Return (X, Y) of the center of cell containing provided text 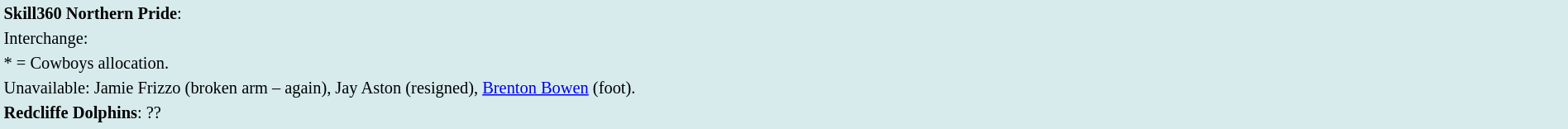
* = Cowboys allocation. (784, 63)
Redcliffe Dolphins: ?? (784, 112)
Unavailable: Jamie Frizzo (broken arm – again), Jay Aston (resigned), Brenton Bowen (foot). (784, 88)
Skill360 Northern Pride: (784, 13)
Interchange: (784, 38)
